For the text-containing cell, return its midpoint in (x, y) coordinate format. 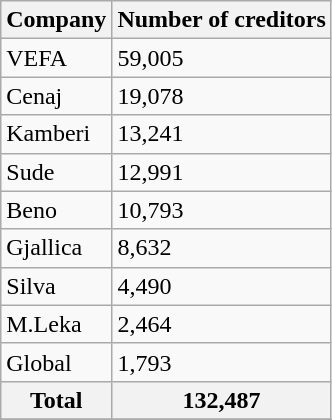
132,487 (222, 400)
2,464 (222, 324)
Kamberi (56, 134)
Silva (56, 286)
19,078 (222, 96)
Global (56, 362)
8,632 (222, 248)
Company (56, 20)
Total (56, 400)
59,005 (222, 58)
M.Leka (56, 324)
12,991 (222, 172)
Beno (56, 210)
Cenaj (56, 96)
VEFA (56, 58)
4,490 (222, 286)
Sude (56, 172)
Number of creditors (222, 20)
13,241 (222, 134)
1,793 (222, 362)
Gjallica (56, 248)
10,793 (222, 210)
